Locate the cell with the specified text and output its (X, Y) center coordinate. 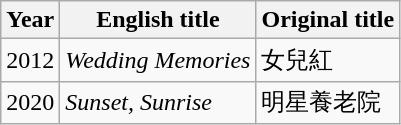
Year (30, 20)
English title (158, 20)
Sunset, Sunrise (158, 102)
2020 (30, 102)
Original title (328, 20)
明星養老院 (328, 102)
2012 (30, 60)
Wedding Memories (158, 60)
女兒紅 (328, 60)
